Identify which cell holds the provided text, then report its (x, y) central coordinate. 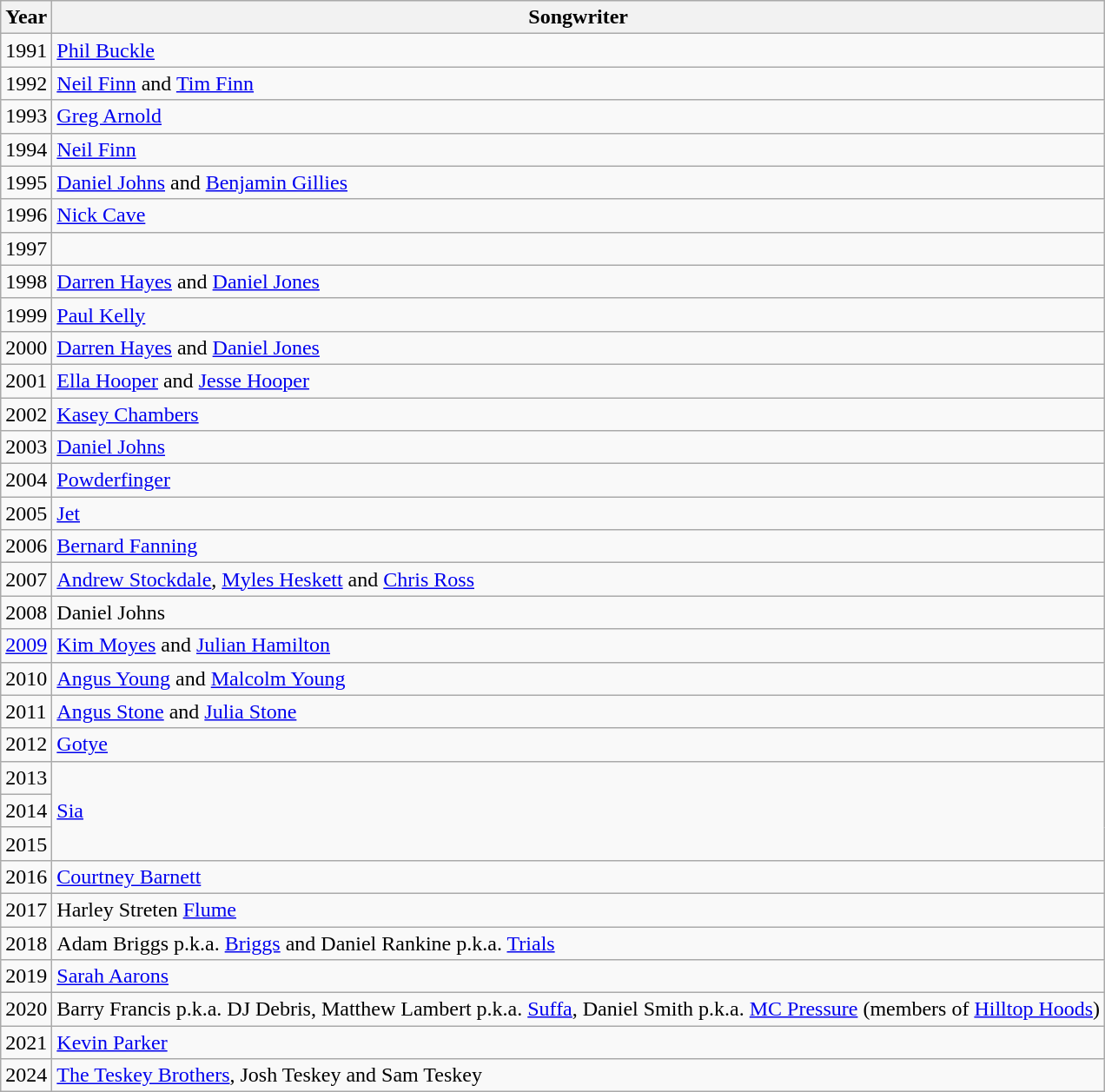
Andrew Stockdale, Myles Heskett and Chris Ross (579, 579)
1997 (26, 248)
Powderfinger (579, 480)
Adam Briggs p.k.a. Briggs and Daniel Rankine p.k.a. Trials (579, 943)
2011 (26, 711)
Courtney Barnett (579, 877)
Barry Francis p.k.a. DJ Debris, Matthew Lambert p.k.a. Suffa, Daniel Smith p.k.a. MC Pressure (members of Hilltop Hoods) (579, 1009)
1996 (26, 215)
Songwriter (579, 17)
Bernard Fanning (579, 546)
1998 (26, 281)
Ella Hooper and Jesse Hooper (579, 381)
Harley Streten Flume (579, 910)
2005 (26, 513)
2013 (26, 778)
2024 (26, 1075)
2000 (26, 347)
Kasey Chambers (579, 414)
1994 (26, 149)
Year (26, 17)
Greg Arnold (579, 116)
Neil Finn (579, 149)
2010 (26, 678)
1999 (26, 314)
Paul Kelly (579, 314)
2007 (26, 579)
2001 (26, 381)
2018 (26, 943)
Neil Finn and Tim Finn (579, 83)
1995 (26, 182)
Angus Stone and Julia Stone (579, 711)
2012 (26, 745)
2006 (26, 546)
2021 (26, 1042)
2020 (26, 1009)
Sarah Aarons (579, 976)
2017 (26, 910)
Phil Buckle (579, 50)
2016 (26, 877)
1991 (26, 50)
Daniel Johns and Benjamin Gillies (579, 182)
Kevin Parker (579, 1042)
2003 (26, 447)
Jet (579, 513)
2019 (26, 976)
Angus Young and Malcolm Young (579, 678)
Nick Cave (579, 215)
Kim Moyes and Julian Hamilton (579, 645)
2015 (26, 844)
Gotye (579, 745)
2002 (26, 414)
The Teskey Brothers, Josh Teskey and Sam Teskey (579, 1075)
2004 (26, 480)
1992 (26, 83)
1993 (26, 116)
2009 (26, 645)
Sia (579, 811)
2014 (26, 811)
2008 (26, 612)
